Detect which cell encompasses the target text, then output its (x, y) center coordinate. 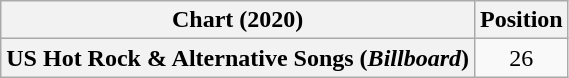
Position (521, 20)
Chart (2020) (238, 20)
26 (521, 58)
US Hot Rock & Alternative Songs (Billboard) (238, 58)
